Find where the given text appears and provide that cell's center as (x, y) coordinate. 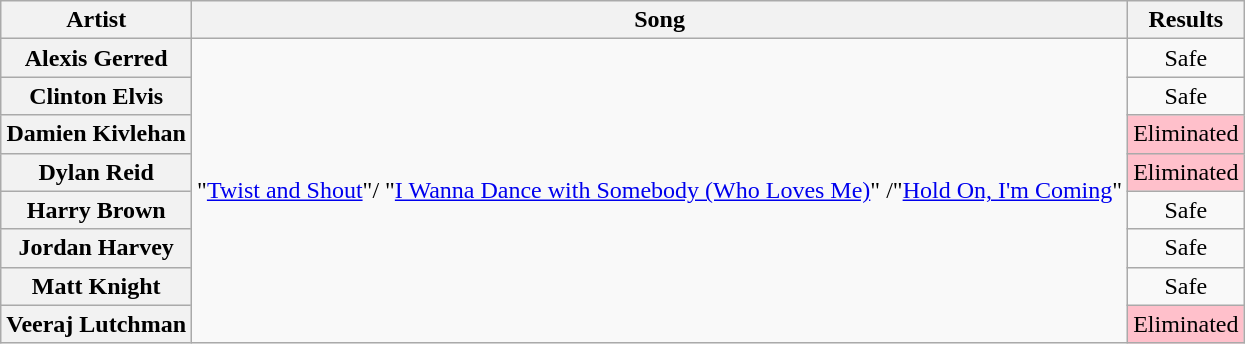
Alexis Gerred (96, 58)
Dylan Reid (96, 172)
"Twist and Shout"/ "I Wanna Dance with Somebody (Who Loves Me)" /"Hold On, I'm Coming" (660, 191)
Clinton Elvis (96, 96)
Results (1186, 20)
Veeraj Lutchman (96, 324)
Harry Brown (96, 210)
Artist (96, 20)
Damien Kivlehan (96, 134)
Matt Knight (96, 286)
Jordan Harvey (96, 248)
Song (660, 20)
